Scan for the cell matching the given text and deliver its [X, Y] coordinate at center. 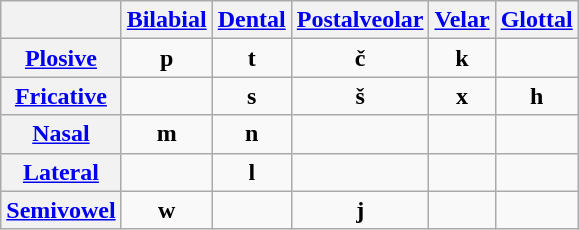
Plosive [61, 58]
h [536, 96]
s [252, 96]
Fricative [61, 96]
č [360, 58]
Postalveolar [360, 20]
x [462, 96]
k [462, 58]
Semivowel [61, 210]
š [360, 96]
p [166, 58]
j [360, 210]
l [252, 172]
Dental [252, 20]
t [252, 58]
Lateral [61, 172]
w [166, 210]
n [252, 134]
Glottal [536, 20]
Bilabial [166, 20]
Velar [462, 20]
m [166, 134]
Nasal [61, 134]
